From the cell containing the given text, extract its center point as (X, Y) coordinate. 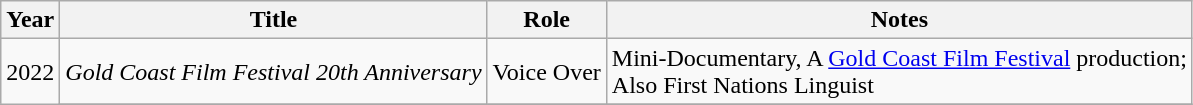
Title (274, 20)
2022 (30, 72)
Notes (899, 20)
Gold Coast Film Festival 20th Anniversary (274, 72)
Voice Over (546, 72)
Year (30, 20)
Mini-Documentary, A Gold Coast Film Festival production;Also First Nations Linguist (899, 72)
Role (546, 20)
